Provide the [X, Y] coordinate of the cell's center where the given text is located.  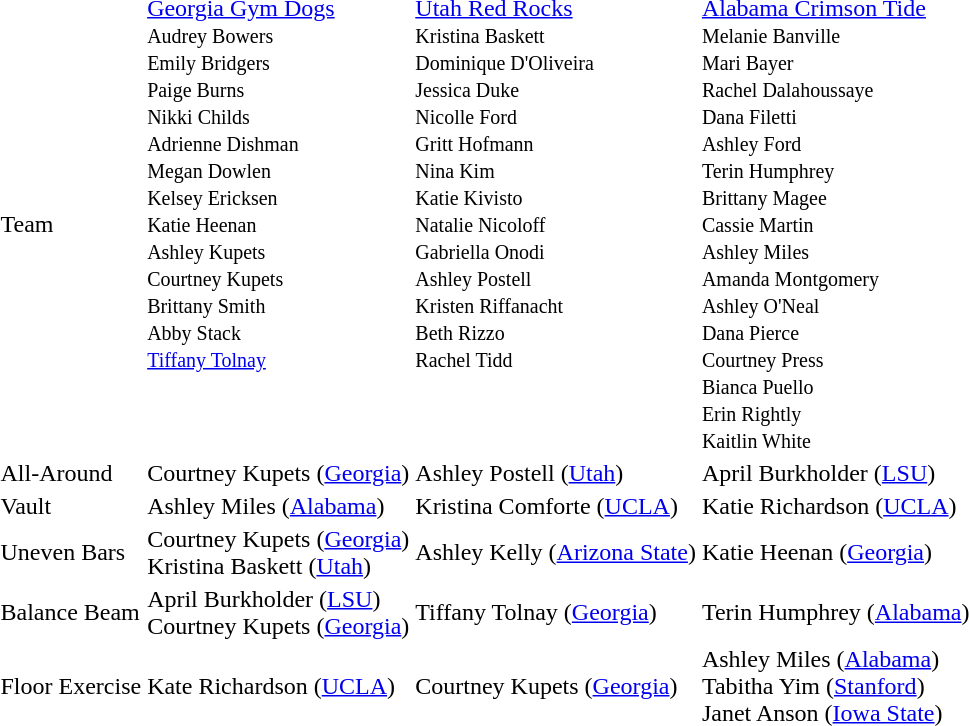
Ashley Kelly (Arizona State) [556, 552]
Tiffany Tolnay (Georgia) [556, 612]
Courtney Kupets (Georgia) [278, 473]
April Burkholder (LSU)Courtney Kupets (Georgia) [278, 612]
Courtney Kupets (Georgia)Kristina Baskett (Utah) [278, 552]
Ashley Postell (Utah) [556, 473]
Ashley Miles (Alabama) [278, 506]
Kristina Comforte (UCLA) [556, 506]
